Capture the cell that displays the provided text and extract its [x, y] central coordinate. 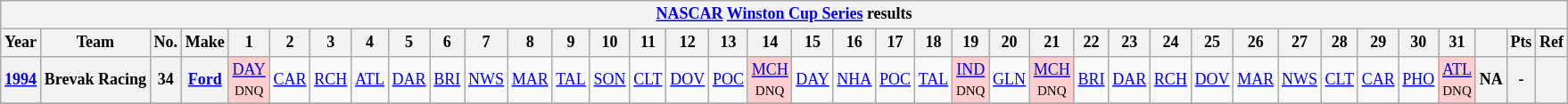
8 [530, 43]
5 [409, 43]
Ref [1552, 43]
Pts [1522, 43]
GLN [1010, 80]
23 [1129, 43]
3 [331, 43]
INDDNQ [970, 80]
DAYDNQ [249, 80]
PHO [1418, 80]
30 [1418, 43]
4 [370, 43]
24 [1171, 43]
19 [970, 43]
9 [571, 43]
18 [933, 43]
7 [487, 43]
14 [770, 43]
20 [1010, 43]
17 [895, 43]
- [1522, 80]
Team [95, 43]
28 [1340, 43]
31 [1457, 43]
12 [688, 43]
10 [610, 43]
15 [813, 43]
1 [249, 43]
NA [1491, 80]
21 [1052, 43]
16 [854, 43]
NASCAR Winston Cup Series results [785, 14]
11 [648, 43]
Make [205, 43]
34 [166, 80]
Brevak Racing [95, 80]
SON [610, 80]
ATL [370, 80]
22 [1092, 43]
26 [1256, 43]
DAY [813, 80]
Year [21, 43]
ATLDNQ [1457, 80]
1994 [21, 80]
29 [1378, 43]
NHA [854, 80]
6 [448, 43]
2 [290, 43]
25 [1212, 43]
13 [729, 43]
Ford [205, 80]
No. [166, 43]
27 [1300, 43]
